Search for the cell housing the specified text and yield its [x, y] center coordinate. 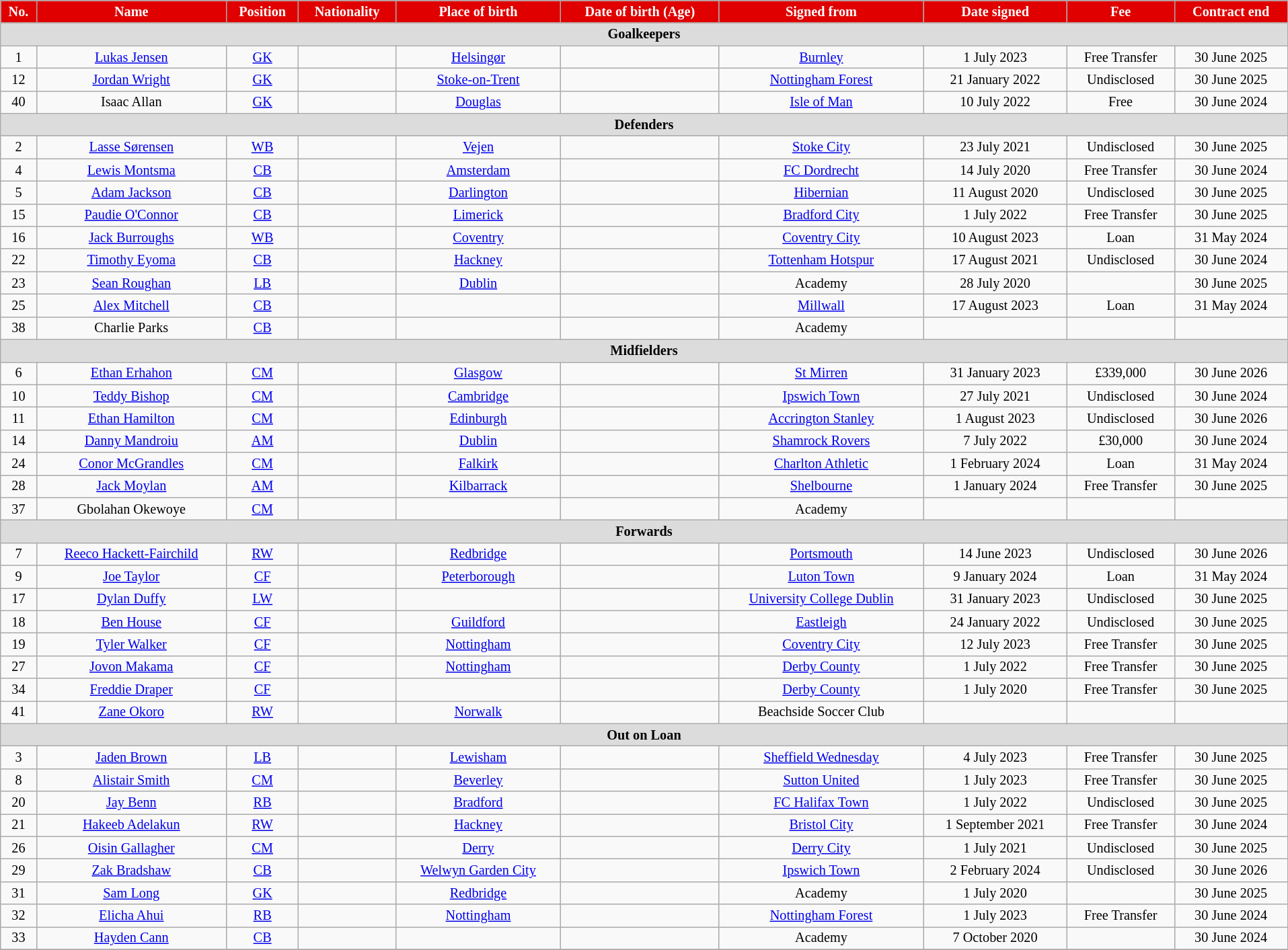
17 August 2023 [995, 305]
1 August 2023 [995, 418]
Jordan Wright [131, 79]
10 [19, 396]
Kilbarrack [478, 486]
Stoke-on-Trent [478, 79]
17 August 2021 [995, 260]
Date signed [995, 11]
Oisin Gallagher [131, 848]
Sheffield Wednesday [821, 757]
1 February 2024 [995, 463]
Guildford [478, 622]
Date of birth (Age) [640, 11]
17 [19, 599]
27 July 2021 [995, 396]
University College Dublin [821, 599]
26 [19, 848]
Gbolahan Okewoye [131, 509]
9 January 2024 [995, 576]
Hayden Cann [131, 938]
Shelbourne [821, 486]
2 [19, 147]
Signed from [821, 11]
Midfielders [644, 350]
3 [19, 757]
Ben House [131, 622]
9 [19, 576]
Douglas [478, 102]
Beverley [478, 780]
15 [19, 215]
Millwall [821, 305]
4 [19, 170]
7 October 2020 [995, 938]
Tottenham Hotspur [821, 260]
Burnley [821, 56]
38 [19, 328]
Zane Okoro [131, 712]
Tyler Walker [131, 644]
St Mirren [821, 373]
Norwalk [478, 712]
Amsterdam [478, 170]
14 June 2023 [995, 554]
No. [19, 11]
10 August 2023 [995, 237]
5 [19, 192]
Out on Loan [644, 735]
34 [19, 690]
Freddie Draper [131, 690]
Position [262, 11]
Nationality [347, 11]
£339,000 [1121, 373]
18 [19, 622]
Luton Town [821, 576]
£30,000 [1121, 441]
Zak Bradshaw [131, 870]
Glasgow [478, 373]
Ethan Erhahon [131, 373]
Falkirk [478, 463]
Darlington [478, 192]
Alex Mitchell [131, 305]
7 July 2022 [995, 441]
14 July 2020 [995, 170]
8 [19, 780]
Helsingør [478, 56]
12 July 2023 [995, 644]
Alistair Smith [131, 780]
1 July 2021 [995, 848]
24 [19, 463]
Accrington Stanley [821, 418]
16 [19, 237]
Goalkeepers [644, 34]
Bradford City [821, 215]
11 August 2020 [995, 192]
Sam Long [131, 893]
21 [19, 825]
1 January 2024 [995, 486]
32 [19, 916]
22 [19, 260]
7 [19, 554]
Place of birth [478, 11]
Lewis Montsma [131, 170]
Bradford [478, 803]
33 [19, 938]
Cambridge [478, 396]
Elicha Ahui [131, 916]
Jay Benn [131, 803]
20 [19, 803]
FC Dordrecht [821, 170]
24 January 2022 [995, 622]
Vejen [478, 147]
Defenders [644, 124]
Danny Mandroiu [131, 441]
Edinburgh [478, 418]
40 [19, 102]
Bristol City [821, 825]
Jack Moylan [131, 486]
23 July 2021 [995, 147]
Welwyn Garden City [478, 870]
41 [19, 712]
Free [1121, 102]
Reeco Hackett-Fairchild [131, 554]
37 [19, 509]
Coventry [478, 237]
Sean Roughan [131, 283]
Jovon Makama [131, 667]
19 [19, 644]
Derry City [821, 848]
27 [19, 667]
Conor McGrandles [131, 463]
12 [19, 79]
31 [19, 893]
Adam Jackson [131, 192]
Derry [478, 848]
Charlton Athletic [821, 463]
6 [19, 373]
Isaac Allan [131, 102]
Stoke City [821, 147]
23 [19, 283]
Ethan Hamilton [131, 418]
28 July 2020 [995, 283]
21 January 2022 [995, 79]
Teddy Bishop [131, 396]
Portsmouth [821, 554]
Lewisham [478, 757]
Lasse Sørensen [131, 147]
Hibernian [821, 192]
2 February 2024 [995, 870]
Peterborough [478, 576]
Lukas Jensen [131, 56]
Beachside Soccer Club [821, 712]
Dylan Duffy [131, 599]
29 [19, 870]
25 [19, 305]
28 [19, 486]
11 [19, 418]
Paudie O'Connor [131, 215]
Contract end [1231, 11]
1 [19, 56]
1 September 2021 [995, 825]
Joe Taylor [131, 576]
Timothy Eyoma [131, 260]
Shamrock Rovers [821, 441]
Name [131, 11]
Eastleigh [821, 622]
Charlie Parks [131, 328]
Limerick [478, 215]
Forwards [644, 531]
LW [262, 599]
14 [19, 441]
Sutton United [821, 780]
4 July 2023 [995, 757]
Jaden Brown [131, 757]
Jack Burroughs [131, 237]
Isle of Man [821, 102]
Fee [1121, 11]
Hakeeb Adelakun [131, 825]
10 July 2022 [995, 102]
FC Halifax Town [821, 803]
